Determine the (X, Y) coordinate at the center of the cell enclosing the given text.  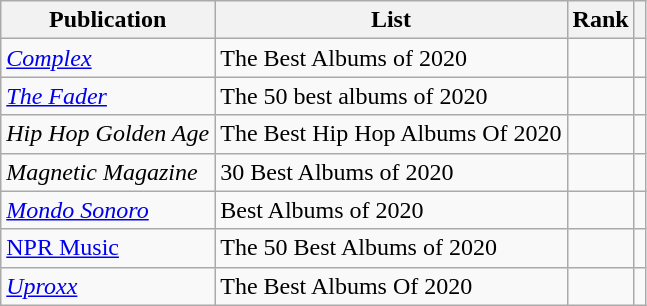
30 Best Albums of 2020 (391, 172)
Magnetic Magazine (108, 172)
Uproxx (108, 286)
NPR Music (108, 248)
Complex (108, 58)
The Fader (108, 96)
The 50 Best Albums of 2020 (391, 248)
Hip Hop Golden Age (108, 134)
Publication (108, 20)
The Best Albums of 2020 (391, 58)
Best Albums of 2020 (391, 210)
The Best Albums Of 2020 (391, 286)
Mondo Sonoro (108, 210)
The 50 best albums of 2020 (391, 96)
The Best Hip Hop Albums Of 2020 (391, 134)
Rank (600, 20)
List (391, 20)
